Detect which cell encompasses the target text, then output its (X, Y) center coordinate. 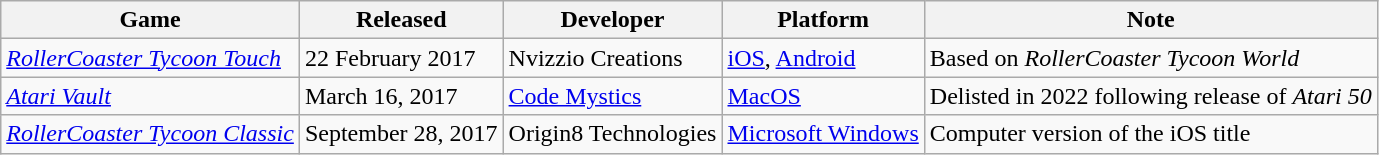
Developer (612, 20)
Code Mystics (612, 96)
Origin8 Technologies (612, 134)
Atari Vault (150, 96)
Computer version of the iOS title (1150, 134)
Released (401, 20)
22 February 2017 (401, 58)
iOS, Android (823, 58)
September 28, 2017 (401, 134)
March 16, 2017 (401, 96)
Game (150, 20)
Delisted in 2022 following release of Atari 50 (1150, 96)
Microsoft Windows (823, 134)
Note (1150, 20)
Based on RollerCoaster Tycoon World (1150, 58)
Nvizzio Creations (612, 58)
MacOS (823, 96)
Platform (823, 20)
RollerCoaster Tycoon Classic (150, 134)
RollerCoaster Tycoon Touch (150, 58)
